Output the [X, Y] coordinate of the center of the cell containing the given text.  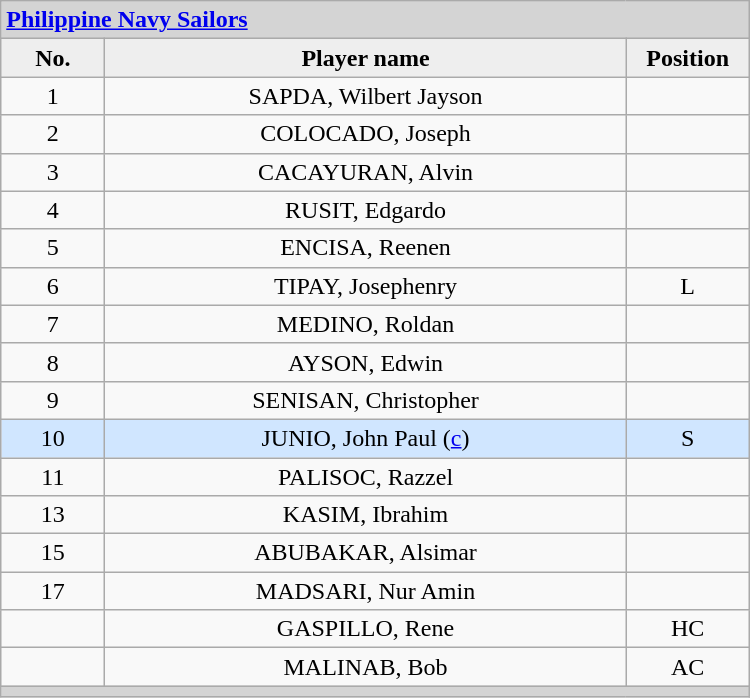
CACAYURAN, Alvin [366, 172]
GASPILLO, Rene [366, 629]
L [688, 286]
TIPAY, Josephenry [366, 286]
2 [53, 134]
S [688, 438]
11 [53, 477]
No. [53, 58]
6 [53, 286]
PALISOC, Razzel [366, 477]
7 [53, 324]
MALINAB, Bob [366, 667]
4 [53, 210]
AC [688, 667]
AYSON, Edwin [366, 362]
1 [53, 96]
3 [53, 172]
COLOCADO, Joseph [366, 134]
8 [53, 362]
15 [53, 553]
ENCISA, Reenen [366, 248]
RUSIT, Edgardo [366, 210]
HC [688, 629]
JUNIO, John Paul (c) [366, 438]
9 [53, 400]
MADSARI, Nur Amin [366, 591]
SAPDA, Wilbert Jayson [366, 96]
Philippine Navy Sailors [375, 20]
KASIM, Ibrahim [366, 515]
ABUBAKAR, Alsimar [366, 553]
Player name [366, 58]
SENISAN, Christopher [366, 400]
MEDINO, Roldan [366, 324]
5 [53, 248]
13 [53, 515]
17 [53, 591]
10 [53, 438]
Position [688, 58]
